Scan for the cell matching the given text and deliver its [X, Y] coordinate at center. 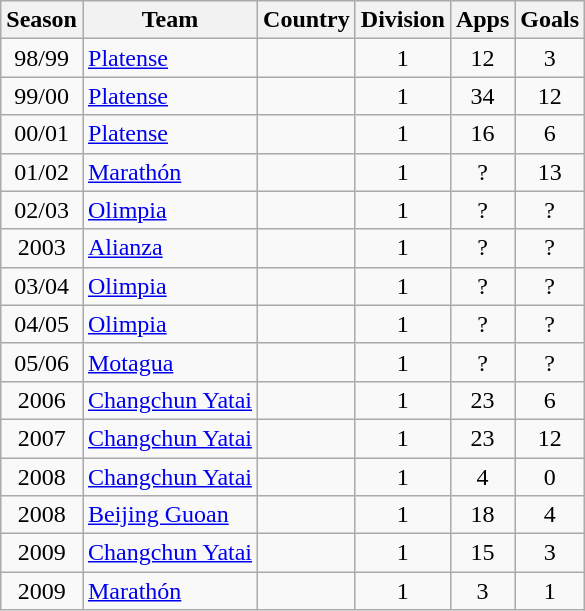
01/02 [42, 172]
0 [550, 477]
99/00 [42, 96]
2007 [42, 438]
18 [482, 515]
02/03 [42, 210]
15 [482, 553]
2003 [42, 248]
Division [402, 20]
16 [482, 134]
03/04 [42, 286]
00/01 [42, 134]
04/05 [42, 324]
Country [307, 20]
Apps [482, 20]
Beijing Guoan [170, 515]
05/06 [42, 362]
2006 [42, 400]
Motagua [170, 362]
Season [42, 20]
13 [550, 172]
98/99 [42, 58]
Team [170, 20]
Goals [550, 20]
34 [482, 96]
Alianza [170, 248]
